For the text-containing cell, return its midpoint in [X, Y] coordinate format. 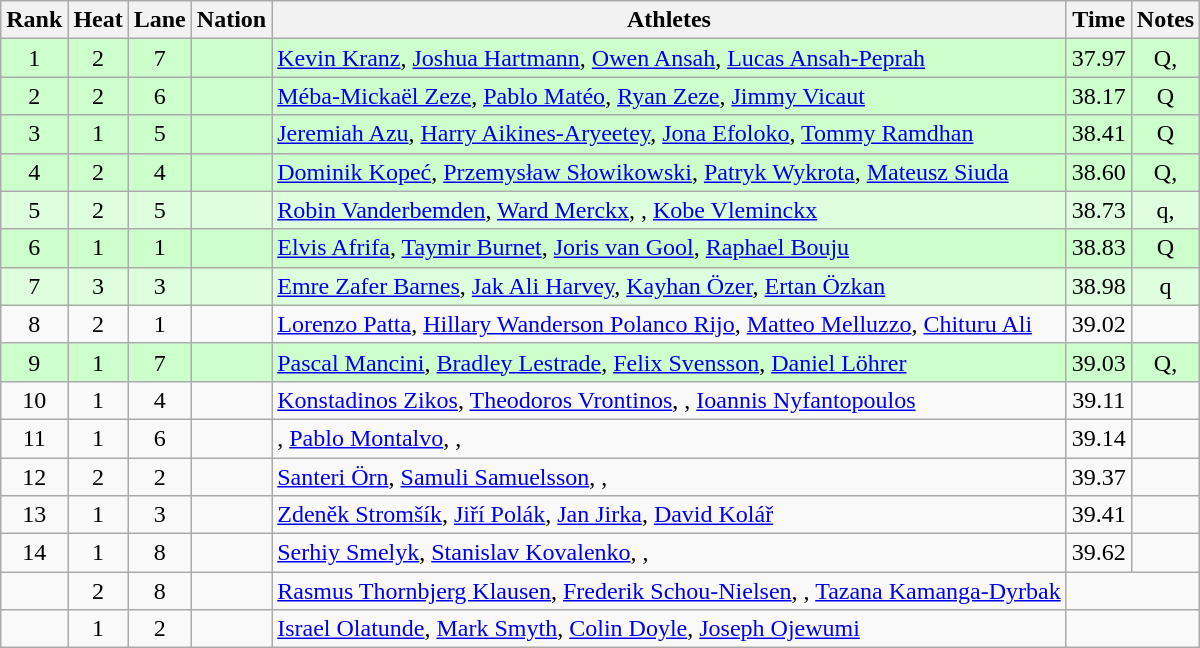
39.11 [1098, 400]
Robin Vanderbemden, Ward Merckx, , Kobe Vleminckx [670, 210]
39.37 [1098, 477]
Athletes [670, 20]
Kevin Kranz, Joshua Hartmann, Owen Ansah, Lucas Ansah-Peprah [670, 58]
Nation [231, 20]
Serhiy Smelyk, Stanislav Kovalenko, , [670, 553]
Time [1098, 20]
Heat [98, 20]
10 [34, 400]
Israel Olatunde, Mark Smyth, Colin Doyle, Joseph Ojewumi [670, 629]
Dominik Kopeć, Przemysław Słowikowski, Patryk Wykrota, Mateusz Siuda [670, 172]
9 [34, 362]
12 [34, 477]
39.14 [1098, 438]
13 [34, 515]
q [1165, 286]
Lorenzo Patta, Hillary Wanderson Polanco Rijo, Matteo Melluzzo, Chituru Ali [670, 324]
38.73 [1098, 210]
14 [34, 553]
q, [1165, 210]
Pascal Mancini, Bradley Lestrade, Felix Svensson, Daniel Löhrer [670, 362]
Rank [34, 20]
Emre Zafer Barnes, Jak Ali Harvey, Kayhan Özer, Ertan Özkan [670, 286]
Santeri Örn, Samuli Samuelsson, , [670, 477]
Jeremiah Azu, Harry Aikines-Aryeetey, Jona Efoloko, Tommy Ramdhan [670, 134]
39.02 [1098, 324]
Méba-Mickaël Zeze, Pablo Matéo, Ryan Zeze, Jimmy Vicaut [670, 96]
38.98 [1098, 286]
38.60 [1098, 172]
37.97 [1098, 58]
Notes [1165, 20]
39.03 [1098, 362]
11 [34, 438]
39.41 [1098, 515]
39.62 [1098, 553]
Konstadinos Zikos, Theodoros Vrontinos, , Ioannis Nyfantopoulos [670, 400]
38.17 [1098, 96]
Rasmus Thornbjerg Klausen, Frederik Schou-Nielsen, , Tazana Kamanga-Dyrbak [670, 591]
Lane [160, 20]
38.41 [1098, 134]
, Pablo Montalvo, , [670, 438]
Zdeněk Stromšík, Jiří Polák, Jan Jirka, David Kolář [670, 515]
38.83 [1098, 248]
Elvis Afrifa, Taymir Burnet, Joris van Gool, Raphael Bouju [670, 248]
